Detect which cell encompasses the target text, then output its (x, y) center coordinate. 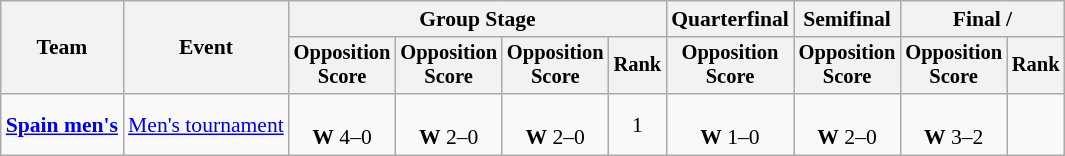
W 3–2 (954, 124)
Team (62, 48)
Final / (982, 19)
Event (206, 48)
Men's tournament (206, 124)
1 (638, 124)
W 4–0 (342, 124)
Group Stage (478, 19)
W 1–0 (730, 124)
Spain men's (62, 124)
Semifinal (848, 19)
Quarterfinal (730, 19)
